Provide the (X, Y) coordinate of the cell's center where the given text is located.  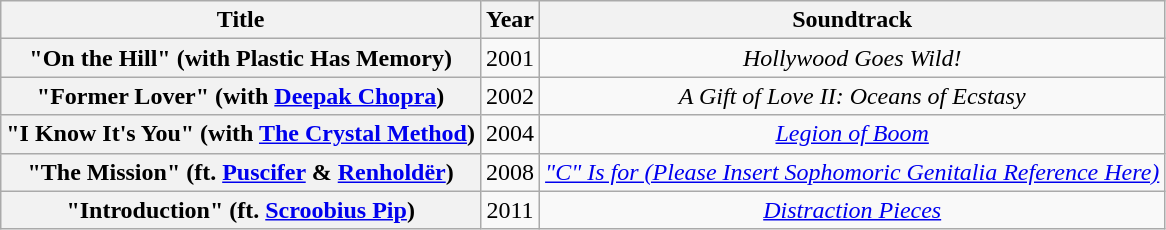
Hollywood Goes Wild! (852, 58)
Title (241, 20)
"The Mission" (ft. Puscifer & Renholdër) (241, 172)
"I Know It's You" (with The Crystal Method) (241, 134)
Soundtrack (852, 20)
A Gift of Love II: Oceans of Ecstasy (852, 96)
Legion of Boom (852, 134)
"Former Lover" (with Deepak Chopra) (241, 96)
2008 (510, 172)
"Introduction" (ft. Scroobius Pip) (241, 210)
"On the Hill" (with Plastic Has Memory) (241, 58)
2011 (510, 210)
"C" Is for (Please Insert Sophomoric Genitalia Reference Here) (852, 172)
2002 (510, 96)
2004 (510, 134)
Distraction Pieces (852, 210)
Year (510, 20)
2001 (510, 58)
